Provide the [x, y] coordinate of the cell's center where the given text is located.  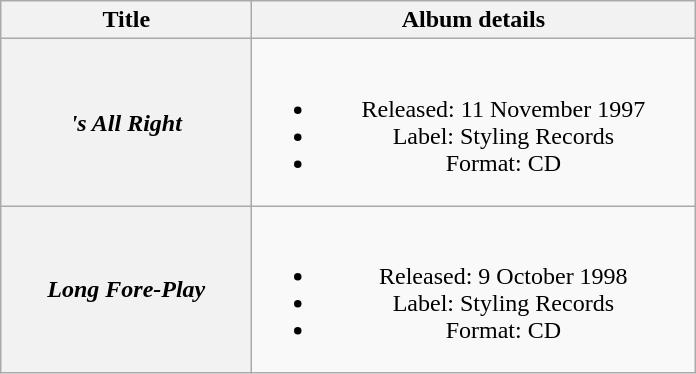
Title [126, 20]
Album details [474, 20]
Released: 11 November 1997Label: Styling RecordsFormat: CD [474, 122]
's All Right [126, 122]
Long Fore-Play [126, 290]
Released: 9 October 1998Label: Styling RecordsFormat: CD [474, 290]
